Locate the cell with the specified text and output its (X, Y) center coordinate. 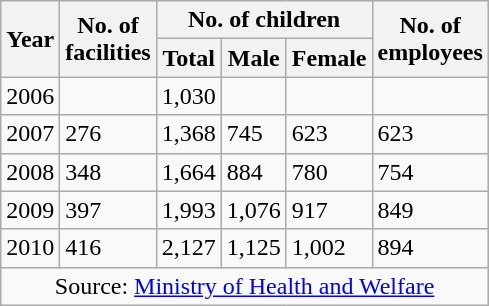
Year (30, 39)
1,368 (188, 134)
No. ofemployees (430, 39)
2006 (30, 96)
917 (329, 210)
No. of children (264, 20)
No. offacilities (108, 39)
1,030 (188, 96)
1,993 (188, 210)
2008 (30, 172)
Male (254, 58)
1,002 (329, 248)
1,125 (254, 248)
416 (108, 248)
849 (430, 210)
Source: Ministry of Health and Welfare (245, 286)
Total (188, 58)
2,127 (188, 248)
1,664 (188, 172)
2007 (30, 134)
745 (254, 134)
2009 (30, 210)
276 (108, 134)
884 (254, 172)
780 (329, 172)
Female (329, 58)
2010 (30, 248)
1,076 (254, 210)
397 (108, 210)
894 (430, 248)
348 (108, 172)
754 (430, 172)
